Capture the cell that displays the provided text and extract its (x, y) central coordinate. 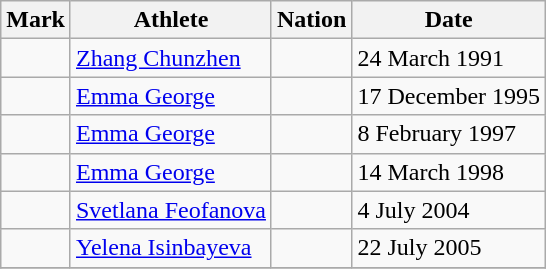
Nation (311, 20)
Mark (36, 20)
24 March 1991 (449, 58)
17 December 1995 (449, 96)
Svetlana Feofanova (170, 210)
Yelena Isinbayeva (170, 248)
Athlete (170, 20)
22 July 2005 (449, 248)
4 July 2004 (449, 210)
Zhang Chunzhen (170, 58)
14 March 1998 (449, 172)
8 February 1997 (449, 134)
Date (449, 20)
